Identify which cell holds the provided text, then report its (x, y) central coordinate. 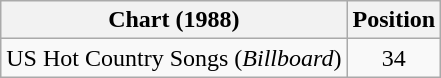
Position (394, 20)
US Hot Country Songs (Billboard) (174, 58)
Chart (1988) (174, 20)
34 (394, 58)
